Locate the cell with the specified text and output its (X, Y) center coordinate. 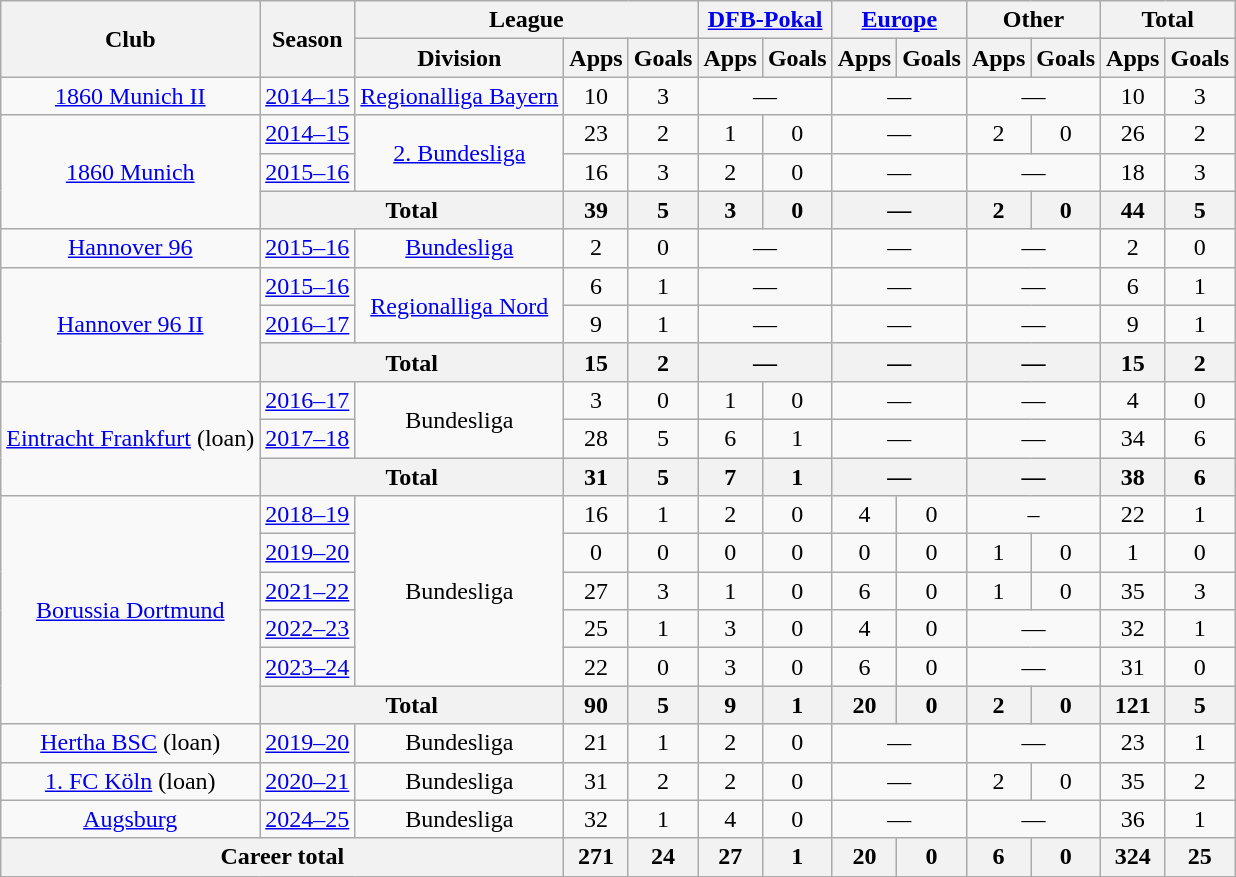
2024–25 (308, 819)
2023–24 (308, 667)
Hannover 96 II (130, 324)
Division (460, 58)
– (1033, 515)
Season (308, 39)
Europe (899, 20)
36 (1133, 819)
Career total (282, 857)
League (526, 20)
Eintracht Frankfurt (loan) (130, 438)
Regionalliga Nord (460, 305)
121 (1133, 705)
18 (1133, 172)
1860 Munich II (130, 96)
38 (1133, 477)
2020–21 (308, 781)
44 (1133, 210)
2022–23 (308, 629)
90 (596, 705)
21 (596, 743)
Regionalliga Bayern (460, 96)
1. FC Köln (loan) (130, 781)
2. Bundesliga (460, 153)
28 (596, 438)
DFB-Pokal (765, 20)
39 (596, 210)
Borussia Dortmund (130, 610)
1860 Munich (130, 172)
2017–18 (308, 438)
Augsburg (130, 819)
Club (130, 39)
26 (1133, 134)
34 (1133, 438)
Hertha BSC (loan) (130, 743)
Other (1033, 20)
271 (596, 857)
2018–19 (308, 515)
7 (730, 477)
2021–22 (308, 591)
324 (1133, 857)
24 (663, 857)
Hannover 96 (130, 248)
